Find where the given text appears and provide that cell's center as [X, Y] coordinate. 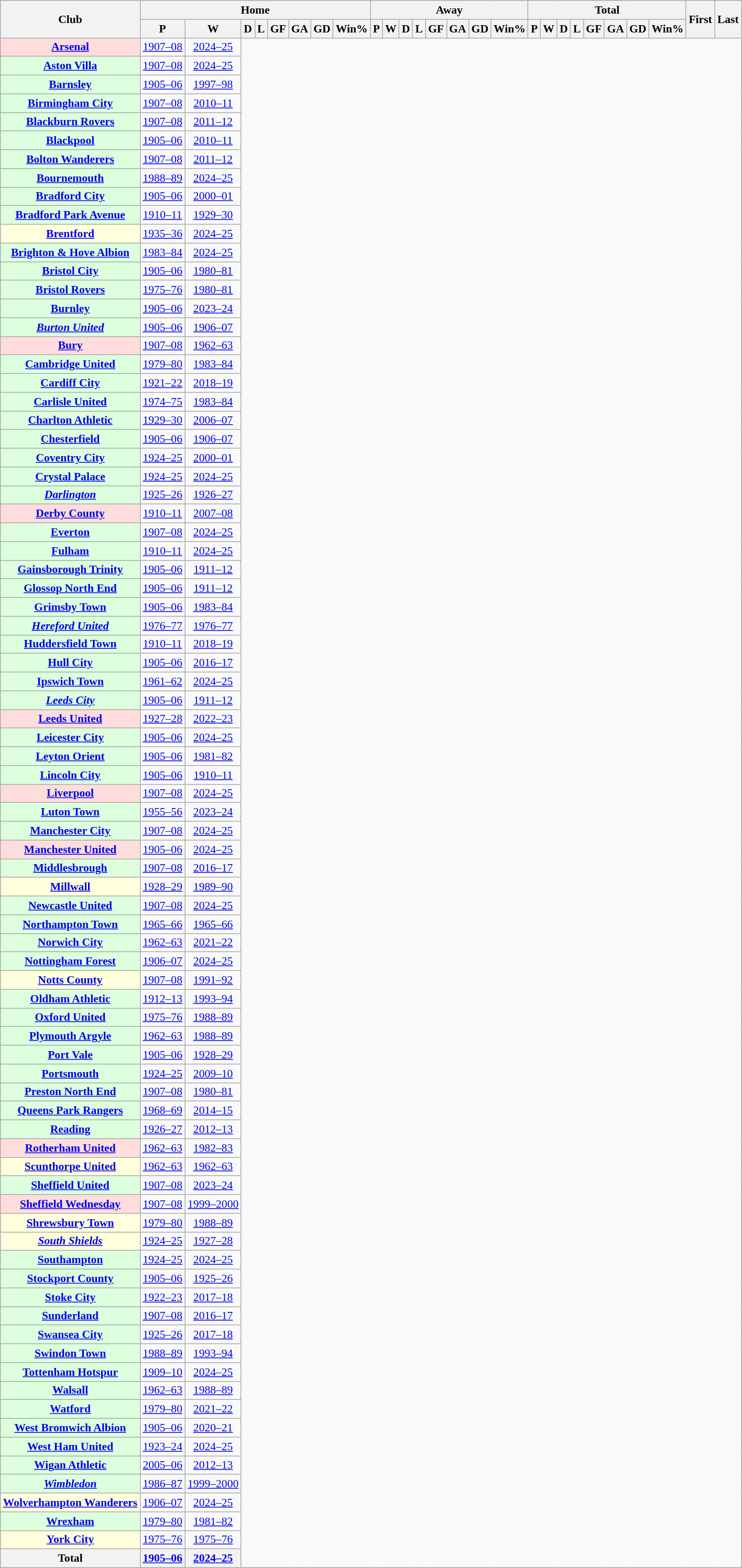
South Shields [70, 1241]
Everton [70, 533]
Sunderland [70, 1316]
2022–23 [213, 719]
Scunthorpe United [70, 1167]
Fulham [70, 551]
Walsall [70, 1390]
Swansea City [70, 1335]
Reading [70, 1130]
Newcastle United [70, 906]
1955–56 [162, 812]
1922–23 [162, 1297]
Manchester City [70, 831]
Watford [70, 1409]
Chesterfield [70, 439]
Lincoln City [70, 775]
Bury [70, 346]
Bolton Wanderers [70, 159]
Middlesbrough [70, 868]
Cambridge United [70, 365]
1997–98 [213, 85]
Sheffield United [70, 1186]
Leeds United [70, 719]
Leyton Orient [70, 756]
1986–87 [162, 1484]
Bristol Rovers [70, 290]
Leicester City [70, 738]
Crystal Palace [70, 477]
Blackpool [70, 141]
1991–92 [213, 980]
Queens Park Rangers [70, 1111]
1968–69 [162, 1111]
Millwall [70, 887]
Northampton Town [70, 924]
2009–10 [213, 1074]
Oxford United [70, 1018]
Port Vale [70, 1055]
Burton United [70, 327]
Preston North End [70, 1092]
Tottenham Hotspur [70, 1372]
Blackburn Rovers [70, 122]
Bournemouth [70, 178]
Away [450, 10]
1909–10 [162, 1372]
1961–62 [162, 682]
Arsenal [70, 47]
1989–90 [213, 887]
Glossop North End [70, 589]
Wolverhampton Wanderers [70, 1503]
Swindon Town [70, 1353]
West Bromwich Albion [70, 1428]
Gainsborough Trinity [70, 570]
Ipswich Town [70, 682]
Wimbledon [70, 1484]
Home [255, 10]
First [700, 19]
Leeds City [70, 700]
Aston Villa [70, 66]
1923–24 [162, 1446]
Burnley [70, 308]
Shrewsbury Town [70, 1223]
Grimsby Town [70, 607]
Bristol City [70, 271]
1935–36 [162, 234]
2020–21 [213, 1428]
Wigan Athletic [70, 1465]
Oldham Athletic [70, 999]
2005–06 [162, 1465]
1912–13 [162, 999]
Manchester United [70, 849]
2014–15 [213, 1111]
Southampton [70, 1260]
Birmingham City [70, 103]
1921–22 [162, 383]
Barnsley [70, 85]
Derby County [70, 514]
Hereford United [70, 626]
Stockport County [70, 1279]
Liverpool [70, 793]
Hull City [70, 663]
Bradford Park Avenue [70, 215]
West Ham United [70, 1446]
Brighton & Hove Albion [70, 252]
2006–07 [213, 421]
Sheffield Wednesday [70, 1204]
Brentford [70, 234]
1974–75 [162, 402]
Plymouth Argyle [70, 1036]
Stoke City [70, 1297]
Charlton Athletic [70, 421]
Carlisle United [70, 402]
1982–83 [213, 1148]
Portsmouth [70, 1074]
2007–08 [213, 514]
Cardiff City [70, 383]
Notts County [70, 980]
Bradford City [70, 196]
Norwich City [70, 943]
Huddersfield Town [70, 644]
Nottingham Forest [70, 962]
Luton Town [70, 812]
York City [70, 1540]
Coventry City [70, 458]
Wrexham [70, 1521]
Last [728, 19]
Rotherham United [70, 1148]
Darlington [70, 495]
Club [70, 19]
